Find where the given text appears and provide that cell's center as (x, y) coordinate. 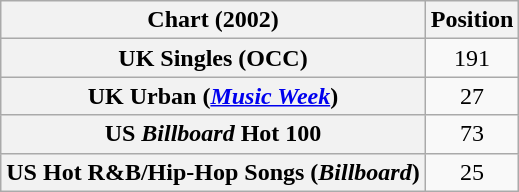
Position (472, 20)
Chart (2002) (213, 20)
25 (472, 172)
27 (472, 96)
191 (472, 58)
US Billboard Hot 100 (213, 134)
UK Urban (Music Week) (213, 96)
US Hot R&B/Hip-Hop Songs (Billboard) (213, 172)
UK Singles (OCC) (213, 58)
73 (472, 134)
